Determine the [X, Y] coordinate at the center of the cell enclosing the given text.  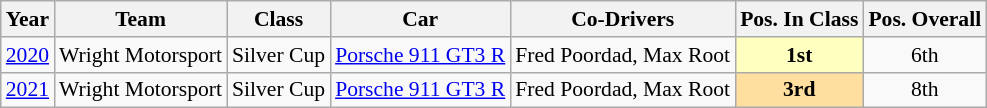
Car [420, 19]
Team [140, 19]
1st [799, 55]
Pos. In Class [799, 19]
Year [28, 19]
2020 [28, 55]
6th [924, 55]
8th [924, 90]
Class [278, 19]
Pos. Overall [924, 19]
2021 [28, 90]
Co-Drivers [622, 19]
3rd [799, 90]
